Identify which cell holds the provided text, then report its [X, Y] central coordinate. 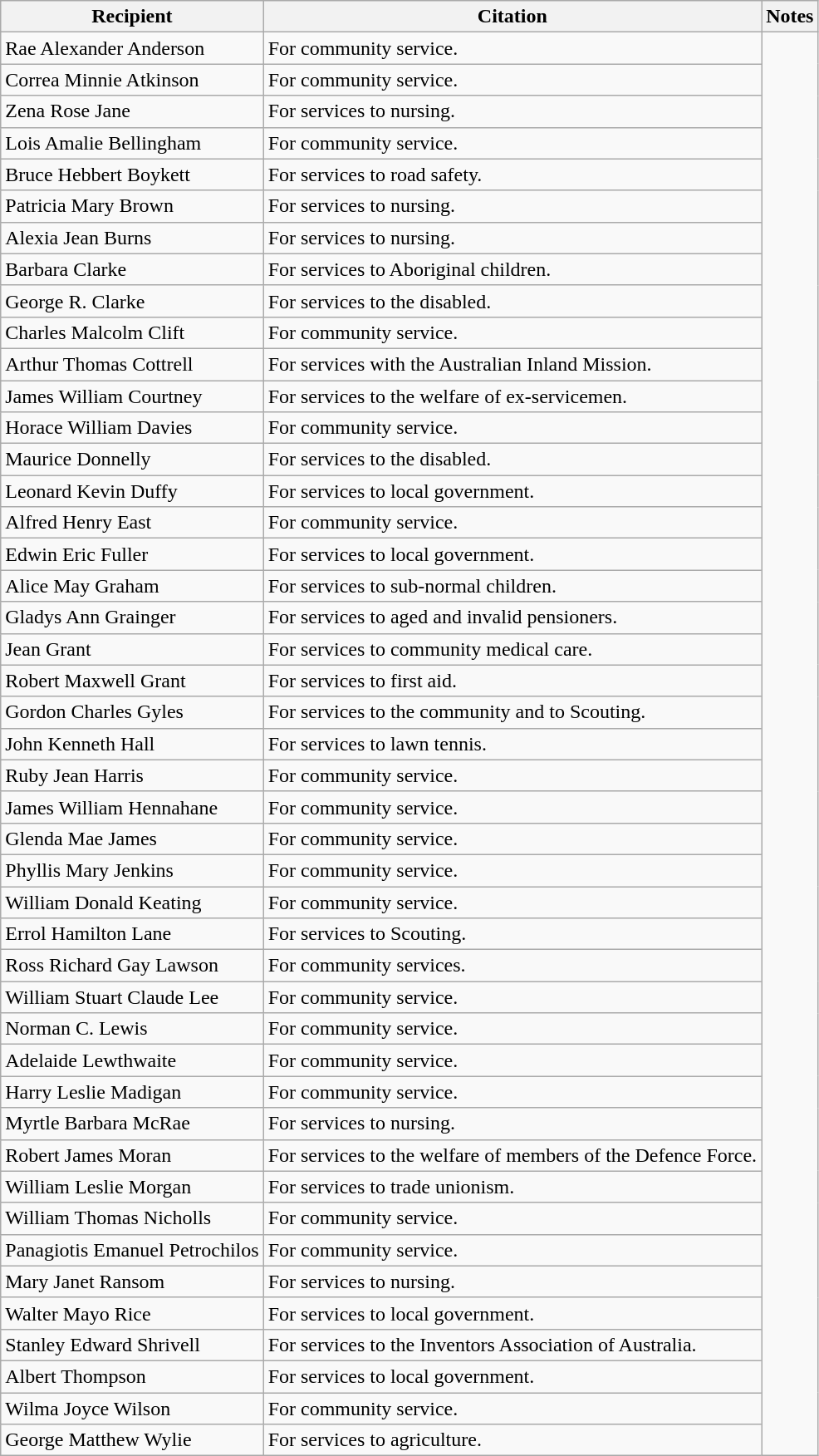
Notes [790, 17]
Glenda Mae James [132, 839]
For services to sub-normal children. [512, 586]
William Leslie Morgan [132, 1187]
For services to the welfare of ex-servicemen. [512, 396]
Horace William Davies [132, 428]
William Thomas Nicholls [132, 1218]
For services to the Inventors Association of Australia. [512, 1345]
James William Courtney [132, 396]
Recipient [132, 17]
George R. Clarke [132, 301]
Charles Malcolm Clift [132, 332]
Patricia Mary Brown [132, 206]
For services to Scouting. [512, 934]
Correa Minnie Atkinson [132, 80]
For services to aged and invalid pensioners. [512, 617]
Ruby Jean Harris [132, 775]
Maurice Donnelly [132, 460]
Albert Thompson [132, 1376]
For services to first aid. [512, 681]
Ross Richard Gay Lawson [132, 966]
Bruce Hebbert Boykett [132, 175]
Panagiotis Emanuel Petrochilos [132, 1250]
For services to the community and to Scouting. [512, 712]
Errol Hamilton Lane [132, 934]
George Matthew Wylie [132, 1440]
For services to lawn tennis. [512, 744]
For services to Aboriginal children. [512, 269]
Norman C. Lewis [132, 1029]
Gladys Ann Grainger [132, 617]
For services to trade unionism. [512, 1187]
Alice May Graham [132, 586]
Lois Amalie Bellingham [132, 143]
For services to community medical care. [512, 649]
For services to the welfare of members of the Defence Force. [512, 1155]
For services to agriculture. [512, 1440]
For services to road safety. [512, 175]
Robert Maxwell Grant [132, 681]
James William Hennahane [132, 807]
Wilma Joyce Wilson [132, 1409]
John Kenneth Hall [132, 744]
William Stuart Claude Lee [132, 997]
Edwin Eric Fuller [132, 554]
Gordon Charles Gyles [132, 712]
Myrtle Barbara McRae [132, 1124]
Mary Janet Ransom [132, 1281]
Adelaide Lewthwaite [132, 1060]
Phyllis Mary Jenkins [132, 870]
William Donald Keating [132, 902]
Alfred Henry East [132, 523]
Citation [512, 17]
Harry Leslie Madigan [132, 1092]
Leonard Kevin Duffy [132, 491]
For community services. [512, 966]
Rae Alexander Anderson [132, 48]
Barbara Clarke [132, 269]
Alexia Jean Burns [132, 238]
For services with the Australian Inland Mission. [512, 364]
Zena Rose Jane [132, 111]
Stanley Edward Shrivell [132, 1345]
Robert James Moran [132, 1155]
Walter Mayo Rice [132, 1313]
Arthur Thomas Cottrell [132, 364]
Jean Grant [132, 649]
